Return (x, y) of the center of cell containing provided text 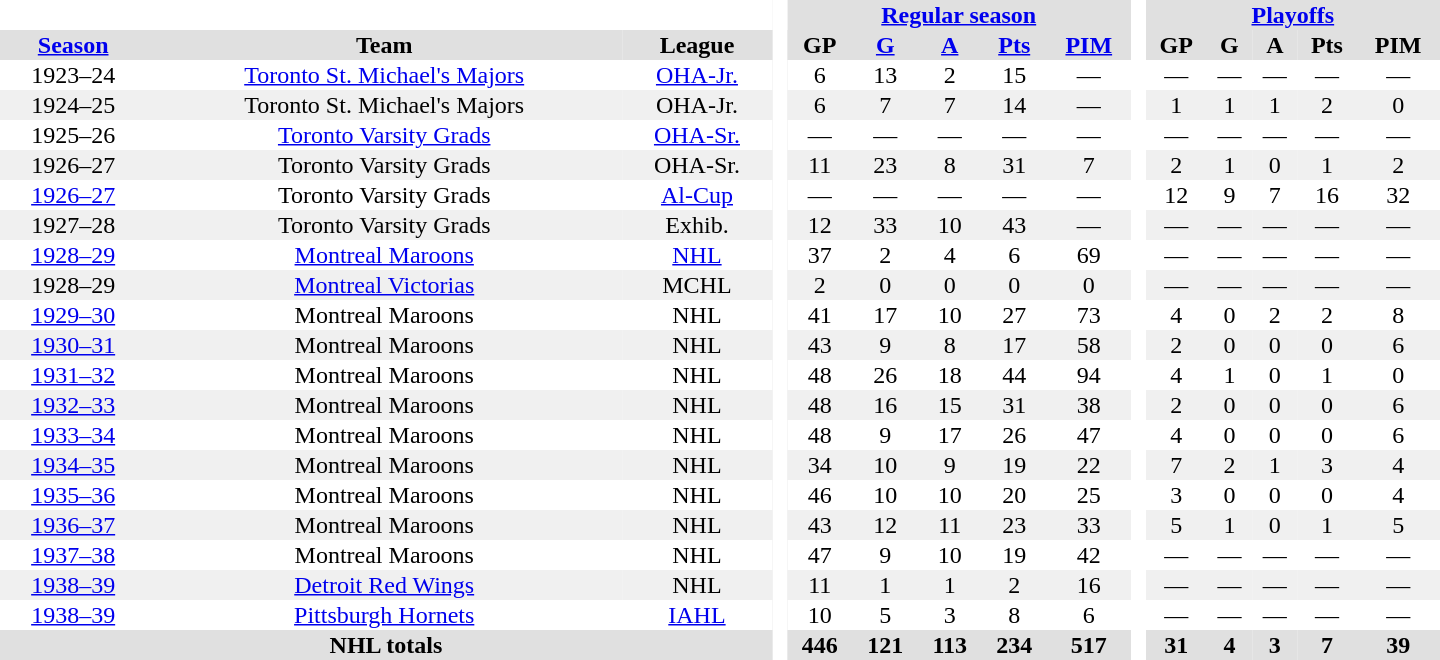
73 (1089, 315)
25 (1089, 495)
44 (1014, 375)
94 (1089, 375)
Pittsburgh Hornets (384, 615)
MCHL (697, 285)
League (697, 45)
Al-Cup (697, 195)
Montreal Victorias (384, 285)
446 (820, 645)
1933–34 (73, 435)
14 (1014, 105)
39 (1398, 645)
27 (1014, 315)
1937–38 (73, 555)
1927–28 (73, 225)
1932–33 (73, 405)
1924–25 (73, 105)
Regular season (959, 15)
34 (820, 465)
32 (1398, 195)
42 (1089, 555)
1935–36 (73, 495)
1936–37 (73, 525)
Exhib. (697, 225)
38 (1089, 405)
37 (820, 255)
1925–26 (73, 135)
1931–32 (73, 375)
69 (1089, 255)
Playoffs (1293, 15)
1930–31 (73, 345)
121 (885, 645)
234 (1014, 645)
Season (73, 45)
1923–24 (73, 75)
Detroit Red Wings (384, 585)
58 (1089, 345)
22 (1089, 465)
20 (1014, 495)
13 (885, 75)
517 (1089, 645)
113 (950, 645)
18 (950, 375)
41 (820, 315)
IAHL (697, 615)
1934–35 (73, 465)
1929–30 (73, 315)
46 (820, 495)
Team (384, 45)
NHL totals (386, 645)
